Capture the cell that displays the provided text and extract its [X, Y] central coordinate. 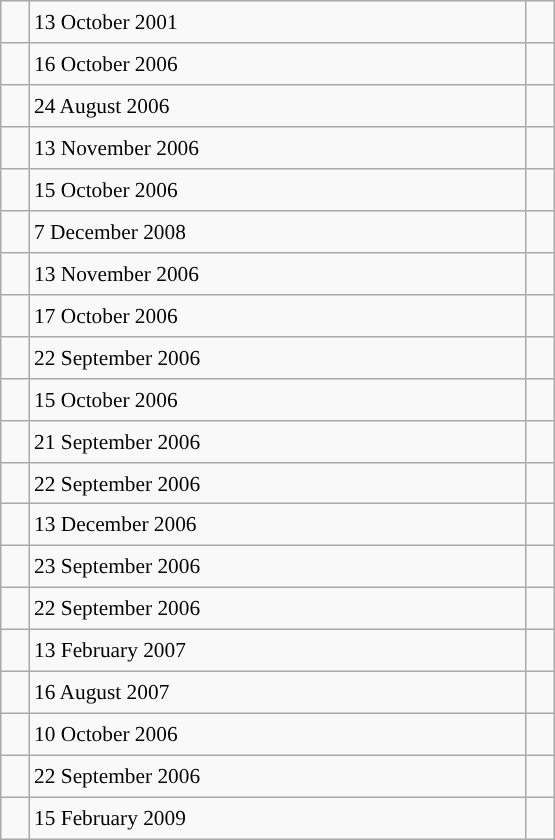
17 October 2006 [278, 315]
24 August 2006 [278, 106]
13 December 2006 [278, 525]
16 August 2007 [278, 693]
13 February 2007 [278, 651]
23 September 2006 [278, 567]
13 October 2001 [278, 22]
16 October 2006 [278, 64]
21 September 2006 [278, 441]
15 February 2009 [278, 818]
10 October 2006 [278, 735]
7 December 2008 [278, 232]
